Determine the (x, y) coordinate at the center of the cell enclosing the given text.  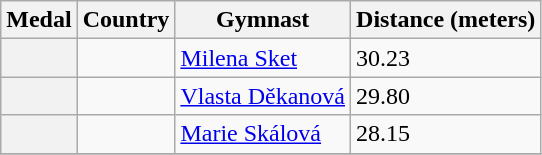
Milena Sket (263, 58)
Country (126, 20)
Gymnast (263, 20)
Marie Skálová (263, 134)
30.23 (446, 58)
28.15 (446, 134)
Distance (meters) (446, 20)
29.80 (446, 96)
Medal (39, 20)
Vlasta Děkanová (263, 96)
